Return [X, Y] of the center of cell containing provided text 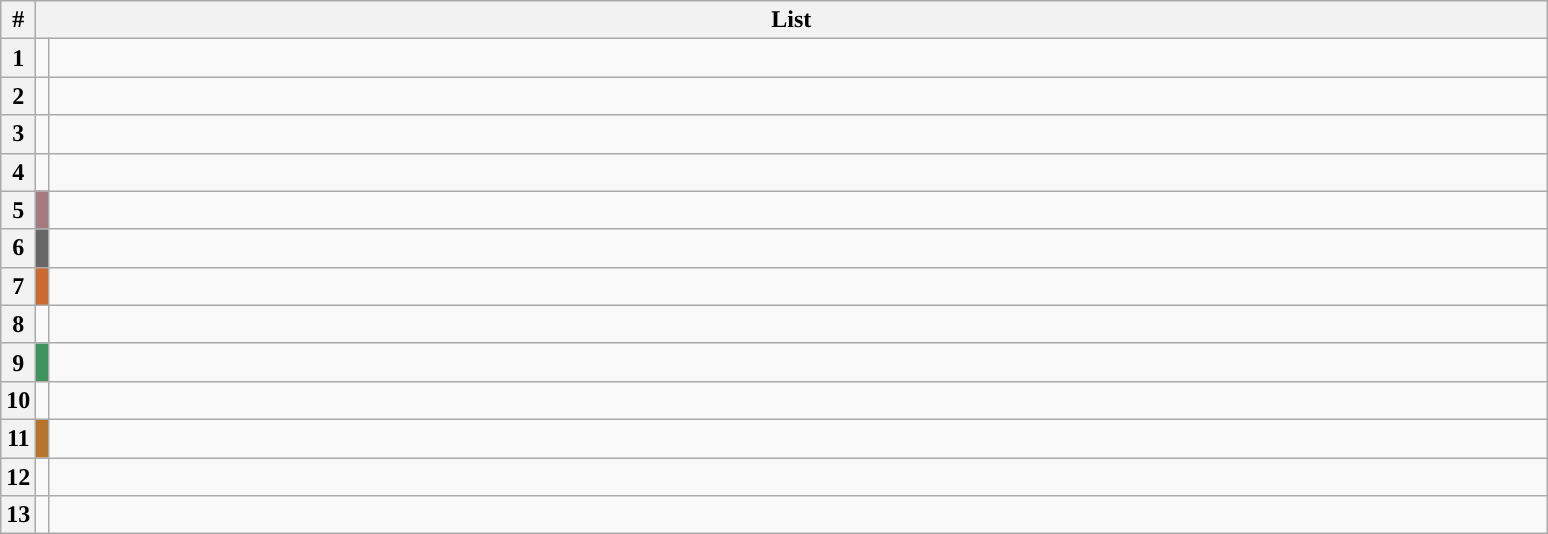
List [792, 20]
8 [18, 324]
4 [18, 172]
5 [18, 210]
1 [18, 58]
11 [18, 438]
13 [18, 515]
10 [18, 400]
3 [18, 134]
6 [18, 248]
7 [18, 286]
# [18, 20]
9 [18, 362]
2 [18, 96]
12 [18, 477]
